Provide the (x, y) coordinate of the cell's center where the given text is located.  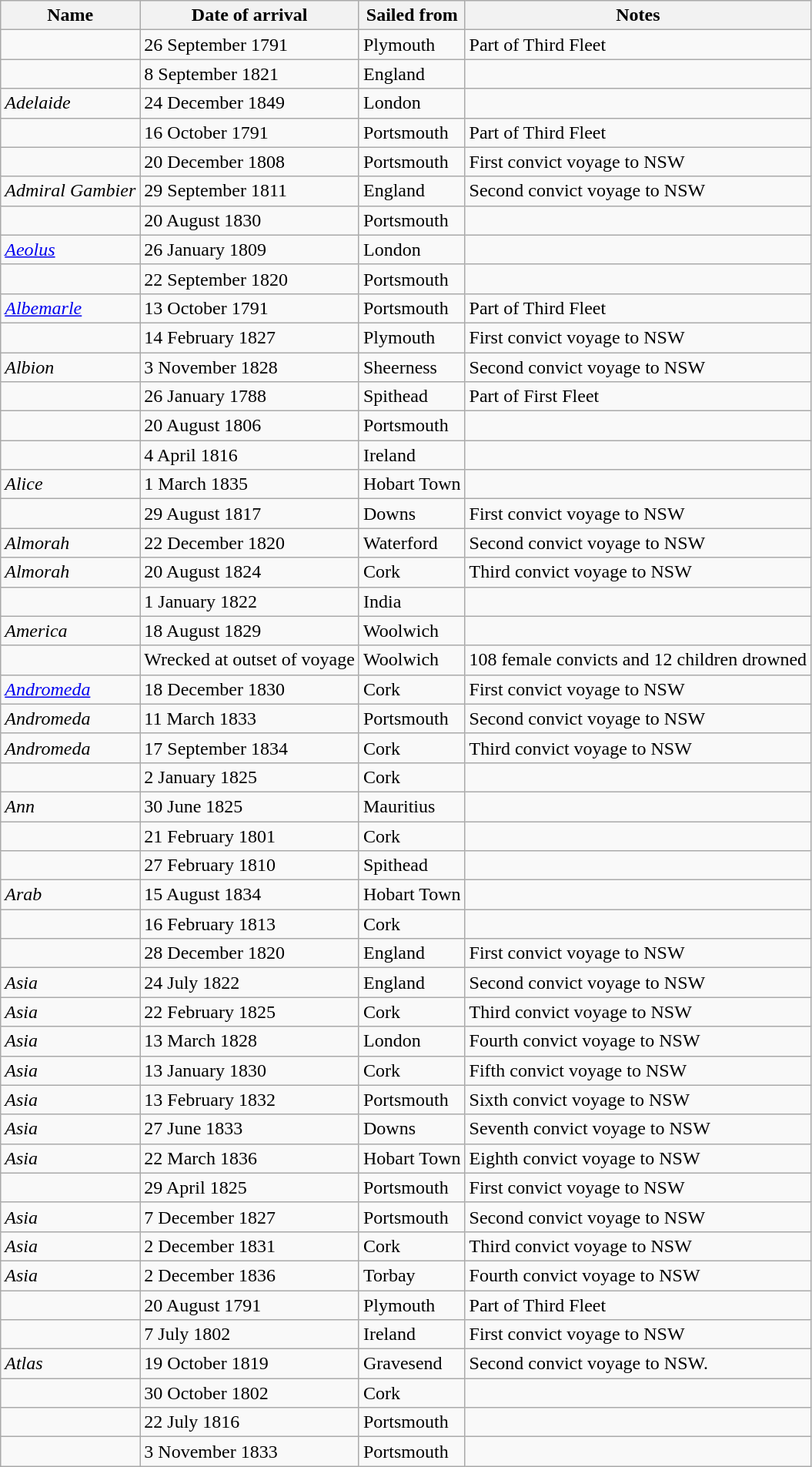
America (71, 631)
Mauritius (412, 806)
Aeolus (71, 250)
Albion (71, 367)
108 female convicts and 12 children drowned (638, 660)
3 November 1833 (249, 1452)
20 December 1808 (249, 162)
2 December 1836 (249, 1275)
29 August 1817 (249, 514)
India (412, 601)
17 September 1834 (249, 748)
Torbay (412, 1275)
Notes (638, 15)
22 July 1816 (249, 1422)
Sailed from (412, 15)
Alice (71, 484)
26 September 1791 (249, 45)
28 December 1820 (249, 953)
11 March 1833 (249, 718)
30 October 1802 (249, 1393)
21 February 1801 (249, 836)
2 December 1831 (249, 1246)
27 February 1810 (249, 866)
22 December 1820 (249, 543)
Sixth convict voyage to NSW (638, 1100)
1 January 1822 (249, 601)
19 October 1819 (249, 1364)
Part of First Fleet (638, 397)
14 February 1827 (249, 337)
26 January 1809 (249, 250)
Fifth convict voyage to NSW (638, 1070)
30 June 1825 (249, 806)
Adelaide (71, 103)
Eighth convict voyage to NSW (638, 1158)
27 June 1833 (249, 1129)
20 August 1791 (249, 1305)
29 September 1811 (249, 191)
13 March 1828 (249, 1041)
Sheerness (412, 367)
24 December 1849 (249, 103)
Date of arrival (249, 15)
16 October 1791 (249, 132)
3 November 1828 (249, 367)
Name (71, 15)
18 December 1830 (249, 689)
Seventh convict voyage to NSW (638, 1129)
13 October 1791 (249, 308)
24 July 1822 (249, 983)
22 March 1836 (249, 1158)
Second convict voyage to NSW. (638, 1364)
20 August 1806 (249, 426)
Ann (71, 806)
20 August 1824 (249, 572)
16 February 1813 (249, 924)
7 July 1802 (249, 1335)
26 January 1788 (249, 397)
Atlas (71, 1364)
Albemarle (71, 308)
Gravesend (412, 1364)
2 January 1825 (249, 777)
Wrecked at outset of voyage (249, 660)
18 August 1829 (249, 631)
8 September 1821 (249, 74)
4 April 1816 (249, 455)
Arab (71, 895)
22 February 1825 (249, 1012)
Waterford (412, 543)
1 March 1835 (249, 484)
7 December 1827 (249, 1217)
29 April 1825 (249, 1187)
15 August 1834 (249, 895)
13 January 1830 (249, 1070)
13 February 1832 (249, 1100)
20 August 1830 (249, 220)
22 September 1820 (249, 279)
Admiral Gambier (71, 191)
